Determine the [x, y] coordinate at the center of the cell enclosing the given text.  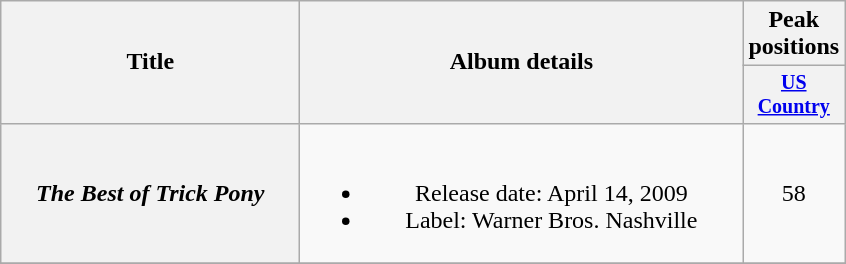
Album details [522, 62]
US Country [794, 94]
Peak positions [794, 34]
58 [794, 193]
The Best of Trick Pony [150, 193]
Title [150, 62]
Release date: April 14, 2009Label: Warner Bros. Nashville [522, 193]
